For the text-containing cell, return its midpoint in [X, Y] coordinate format. 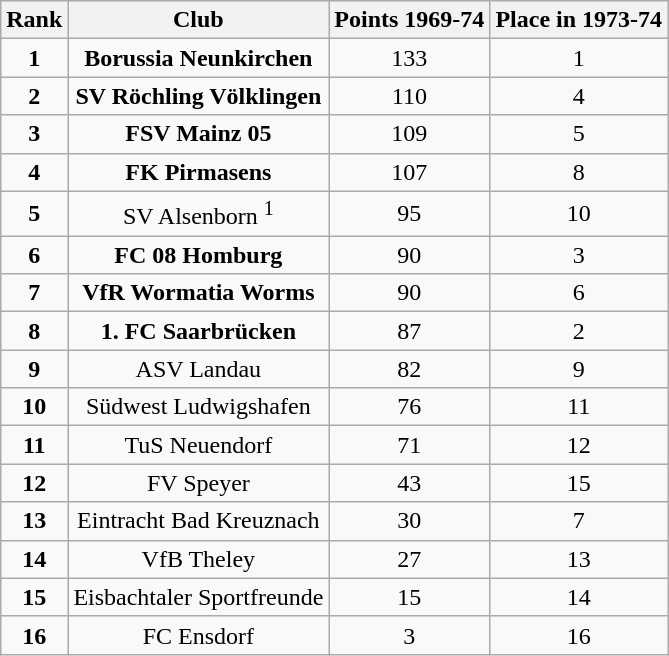
30 [410, 521]
Südwest Ludwigshafen [198, 407]
ASV Landau [198, 369]
95 [410, 214]
109 [410, 134]
FC Ensdorf [198, 635]
FC 08 Homburg [198, 255]
SV Alsenborn 1 [198, 214]
76 [410, 407]
71 [410, 445]
FSV Mainz 05 [198, 134]
Points 1969-74 [410, 20]
FV Speyer [198, 483]
Eisbachtaler Sportfreunde [198, 597]
SV Röchling Völklingen [198, 96]
VfR Wormatia Worms [198, 293]
Rank [34, 20]
107 [410, 172]
110 [410, 96]
FK Pirmasens [198, 172]
Eintracht Bad Kreuznach [198, 521]
1. FC Saarbrücken [198, 331]
Borussia Neunkirchen [198, 58]
TuS Neuendorf [198, 445]
133 [410, 58]
27 [410, 559]
43 [410, 483]
VfB Theley [198, 559]
Place in 1973-74 [579, 20]
Club [198, 20]
87 [410, 331]
82 [410, 369]
